Extract the [x, y] coordinate from the center of the cell holding the provided text.  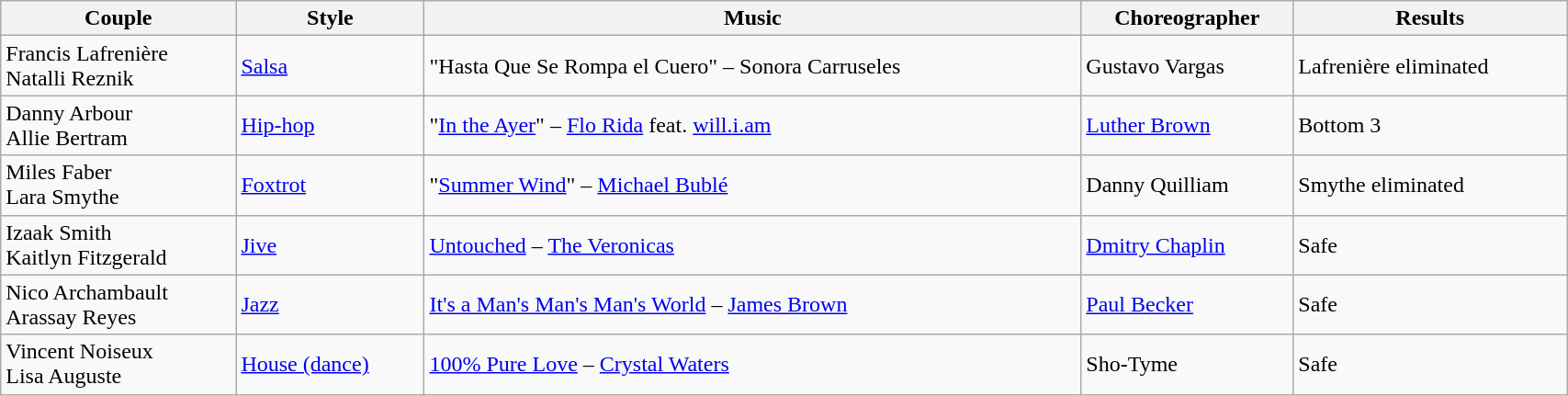
"Summer Wind" – Michael Bublé [753, 186]
Vincent Noiseux Lisa Auguste [118, 364]
Luther Brown [1187, 125]
House (dance) [331, 364]
Izaak Smith Kaitlyn Fitzgerald [118, 244]
Nico Archambault Arassay Reyes [118, 305]
Style [331, 18]
Miles Faber Lara Smythe [118, 186]
Jive [331, 244]
"Hasta Que Se Rompa el Cuero" – Sonora Carruseles [753, 66]
100% Pure Love – Crystal Waters [753, 364]
Francis Lafrenière Natalli Reznik [118, 66]
Choreographer [1187, 18]
Sho-Tyme [1187, 364]
Salsa [331, 66]
Couple [118, 18]
Danny Arbour Allie Bertram [118, 125]
Bottom 3 [1430, 125]
Paul Becker [1187, 305]
Music [753, 18]
Hip-hop [331, 125]
Jazz [331, 305]
"In the Ayer" – Flo Rida feat. will.i.am [753, 125]
Danny Quilliam [1187, 186]
Dmitry Chaplin [1187, 244]
Untouched – The Veronicas [753, 244]
Results [1430, 18]
Gustavo Vargas [1187, 66]
Lafrenière eliminated [1430, 66]
Foxtrot [331, 186]
It's a Man's Man's Man's World – James Brown [753, 305]
Smythe eliminated [1430, 186]
